From the cell containing the given text, extract its center point as (X, Y) coordinate. 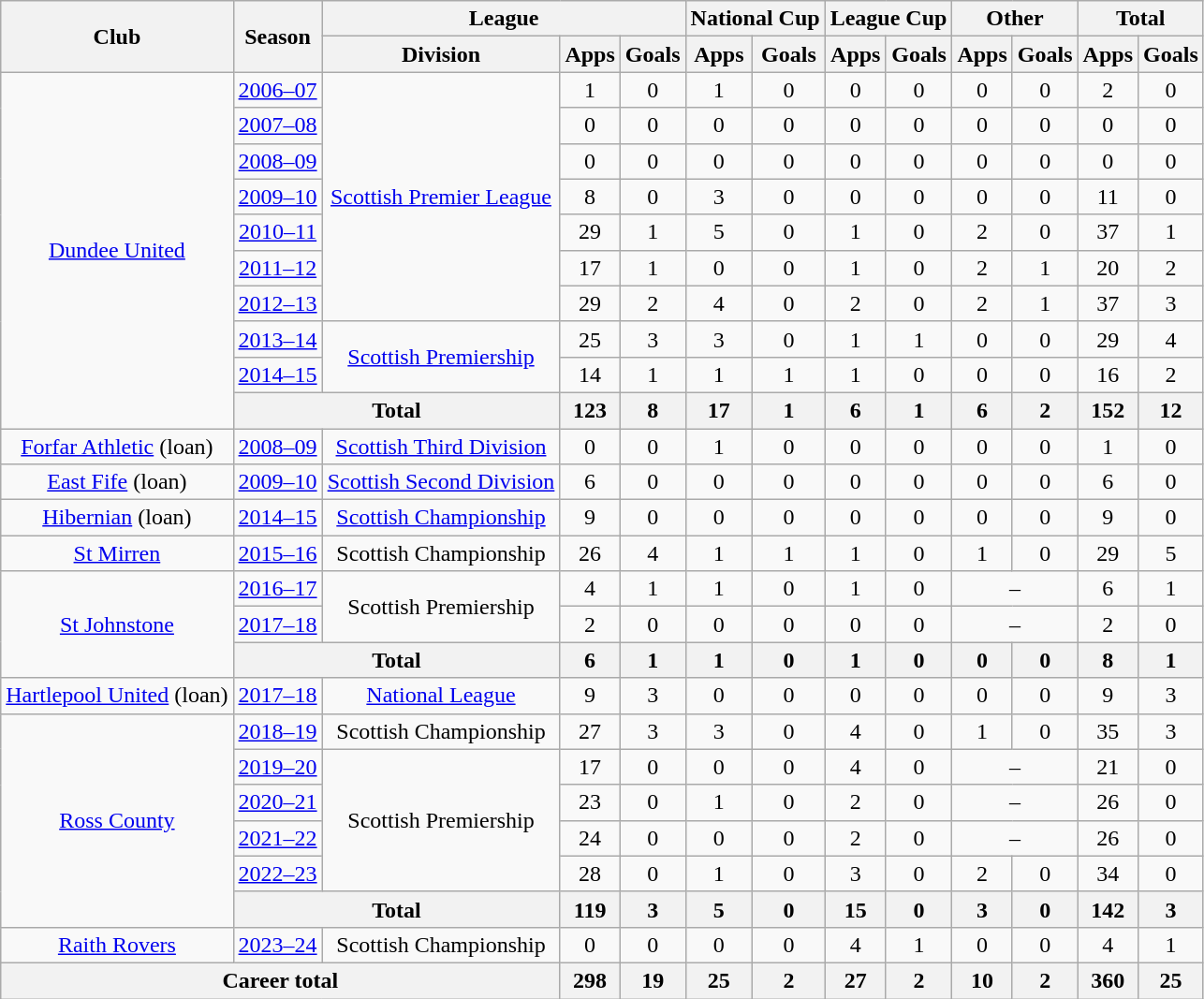
360 (1108, 980)
St Mirren (117, 553)
2012–13 (277, 303)
Hartlepool United (loan) (117, 696)
2023–24 (277, 945)
Scottish Premier League (441, 197)
2013–14 (277, 339)
2022–23 (277, 874)
Division (441, 54)
Career total (281, 980)
Dundee United (117, 251)
10 (982, 980)
2019–20 (277, 767)
142 (1108, 909)
League Cup (888, 19)
2010–11 (277, 232)
2007–08 (277, 125)
2020–21 (277, 802)
Season (277, 37)
National Cup (755, 19)
298 (590, 980)
19 (653, 980)
Ross County (117, 820)
2015–16 (277, 553)
152 (1108, 410)
15 (856, 909)
16 (1108, 375)
Raith Rovers (117, 945)
2021–22 (277, 838)
11 (1108, 197)
21 (1108, 767)
20 (1108, 268)
14 (590, 375)
2016–17 (277, 589)
24 (590, 838)
119 (590, 909)
Scottish Third Division (441, 447)
St Johnstone (117, 624)
Hibernian (loan) (117, 518)
Other (1015, 19)
Club (117, 37)
National League (441, 696)
2011–12 (277, 268)
12 (1171, 410)
35 (1108, 731)
Forfar Athletic (loan) (117, 447)
2006–07 (277, 90)
23 (590, 802)
League (504, 19)
2018–19 (277, 731)
123 (590, 410)
34 (1108, 874)
28 (590, 874)
East Fife (loan) (117, 482)
Scottish Second Division (441, 482)
